Identify which cell holds the provided text, then report its (X, Y) central coordinate. 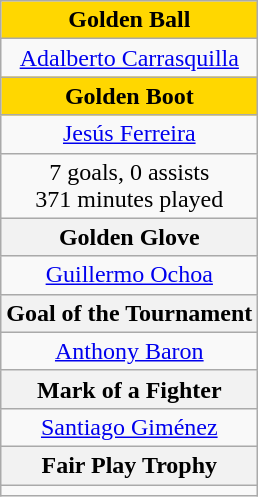
Guillermo Ochoa (130, 275)
Fair Play Trophy (130, 465)
Santiago Giménez (130, 427)
7 goals, 0 assists371 minutes played (130, 186)
Adalberto Carrasquilla (130, 58)
Goal of the Tournament (130, 313)
Golden Ball (130, 20)
Golden Boot (130, 96)
Anthony Baron (130, 351)
Jesús Ferreira (130, 134)
Golden Glove (130, 237)
Mark of a Fighter (130, 389)
